Capture the cell that displays the provided text and extract its [X, Y] central coordinate. 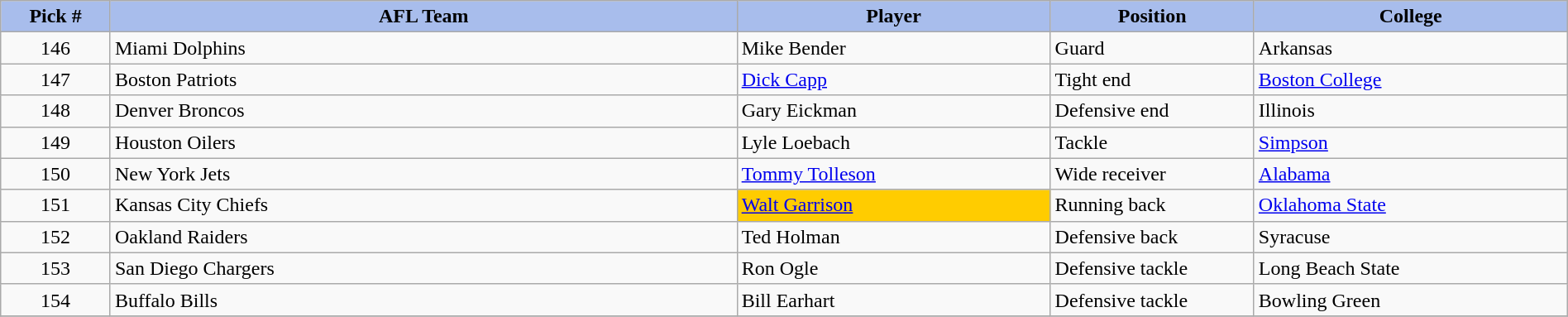
Boston Patriots [423, 79]
Alabama [1411, 174]
Running back [1152, 205]
Kansas City Chiefs [423, 205]
151 [56, 205]
146 [56, 48]
Boston College [1411, 79]
Illinois [1411, 111]
AFL Team [423, 17]
153 [56, 268]
Ted Holman [893, 237]
154 [56, 300]
Buffalo Bills [423, 300]
New York Jets [423, 174]
Wide receiver [1152, 174]
147 [56, 79]
Denver Broncos [423, 111]
Bill Earhart [893, 300]
Defensive back [1152, 237]
Bowling Green [1411, 300]
Ron Ogle [893, 268]
Walt Garrison [893, 205]
Lyle Loebach [893, 142]
Mike Bender [893, 48]
Pick # [56, 17]
152 [56, 237]
149 [56, 142]
Dick Capp [893, 79]
Houston Oilers [423, 142]
150 [56, 174]
148 [56, 111]
Arkansas [1411, 48]
Oakland Raiders [423, 237]
Gary Eickman [893, 111]
Long Beach State [1411, 268]
Syracuse [1411, 237]
Simpson [1411, 142]
College [1411, 17]
Player [893, 17]
Miami Dolphins [423, 48]
Guard [1152, 48]
Position [1152, 17]
Tommy Tolleson [893, 174]
Tackle [1152, 142]
San Diego Chargers [423, 268]
Tight end [1152, 79]
Defensive end [1152, 111]
Oklahoma State [1411, 205]
